Pinpoint the cell where the given text exists, returning its (x, y) midpoint coordinate. 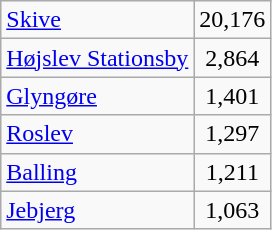
1,297 (232, 134)
1,063 (232, 210)
Roslev (98, 134)
Skive (98, 20)
Balling (98, 172)
2,864 (232, 58)
Højslev Stationsby (98, 58)
1,401 (232, 96)
Glyngøre (98, 96)
1,211 (232, 172)
20,176 (232, 20)
Jebjerg (98, 210)
